Determine the (X, Y) coordinate at the center of the cell enclosing the given text.  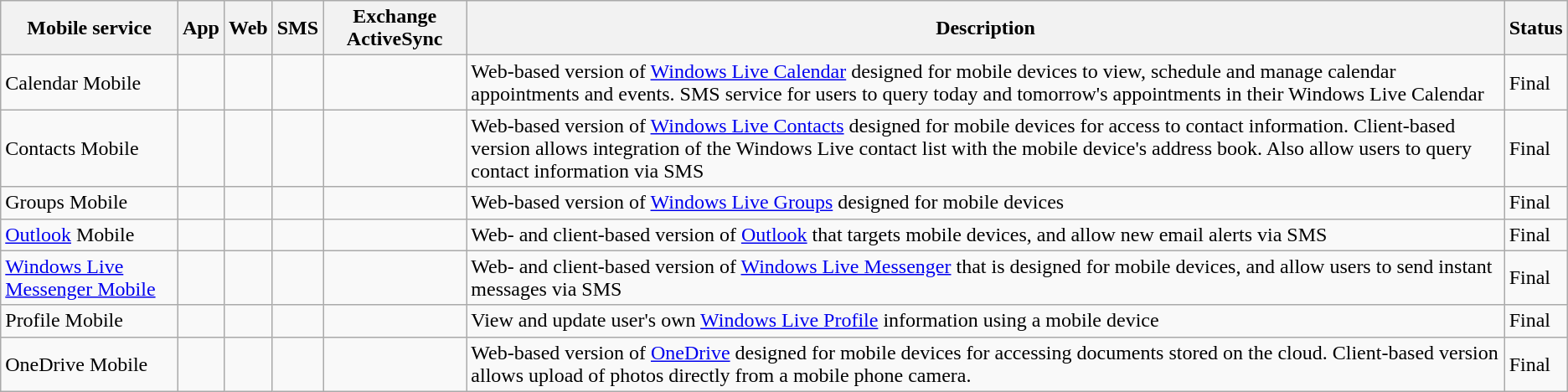
Exchange ActiveSync (395, 28)
SMS (297, 28)
Description (985, 28)
Outlook Mobile (90, 235)
Windows Live Messenger Mobile (90, 278)
App (201, 28)
View and update user's own Windows Live Profile information using a mobile device (985, 321)
Groups Mobile (90, 203)
Web-based version of Windows Live Groups designed for mobile devices (985, 203)
Contacts Mobile (90, 148)
Mobile service (90, 28)
Web- and client-based version of Outlook that targets mobile devices, and allow new email alerts via SMS (985, 235)
OneDrive Mobile (90, 364)
Web- and client-based version of Windows Live Messenger that is designed for mobile devices, and allow users to send instant messages via SMS (985, 278)
Status (1536, 28)
Calendar Mobile (90, 82)
Profile Mobile (90, 321)
Web (248, 28)
